Scan for the cell matching the given text and deliver its [x, y] coordinate at center. 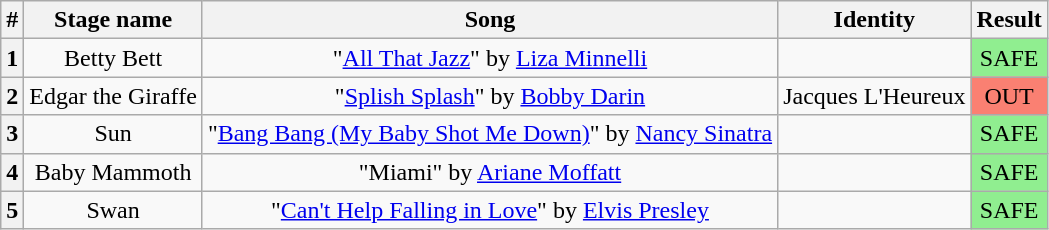
Jacques L'Heureux [874, 96]
# [12, 20]
"Can't Help Falling in Love" by Elvis Presley [490, 210]
Stage name [114, 20]
"Bang Bang (My Baby Shot Me Down)" by Nancy Sinatra [490, 134]
5 [12, 210]
OUT [1009, 96]
Swan [114, 210]
Result [1009, 20]
Song [490, 20]
Edgar the Giraffe [114, 96]
Identity [874, 20]
"Miami" by Ariane Moffatt [490, 172]
4 [12, 172]
Sun [114, 134]
3 [12, 134]
1 [12, 58]
"Splish Splash" by Bobby Darin [490, 96]
2 [12, 96]
Baby Mammoth [114, 172]
Betty Bett [114, 58]
"All That Jazz" by Liza Minnelli [490, 58]
